Search for the cell housing the specified text and yield its [X, Y] center coordinate. 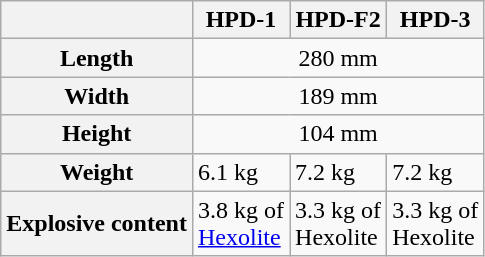
Weight [97, 172]
Length [97, 58]
280 mm [338, 58]
Width [97, 96]
189 mm [338, 96]
Explosive content [97, 224]
Height [97, 134]
6.1 kg [240, 172]
HPD-F2 [338, 20]
104 mm [338, 134]
HPD-1 [240, 20]
3.8 kg of Hexolite [240, 224]
HPD-3 [436, 20]
